Provide the [X, Y] coordinate of the cell's center where the given text is located.  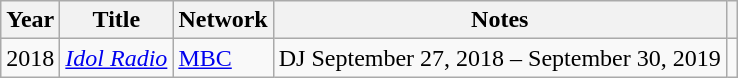
Idol Radio [116, 58]
Notes [500, 20]
MBC [223, 58]
Year [30, 20]
Title [116, 20]
2018 [30, 58]
Network [223, 20]
DJ September 27, 2018 – September 30, 2019 [500, 58]
